Output the (x, y) coordinate of the center of the cell containing the given text.  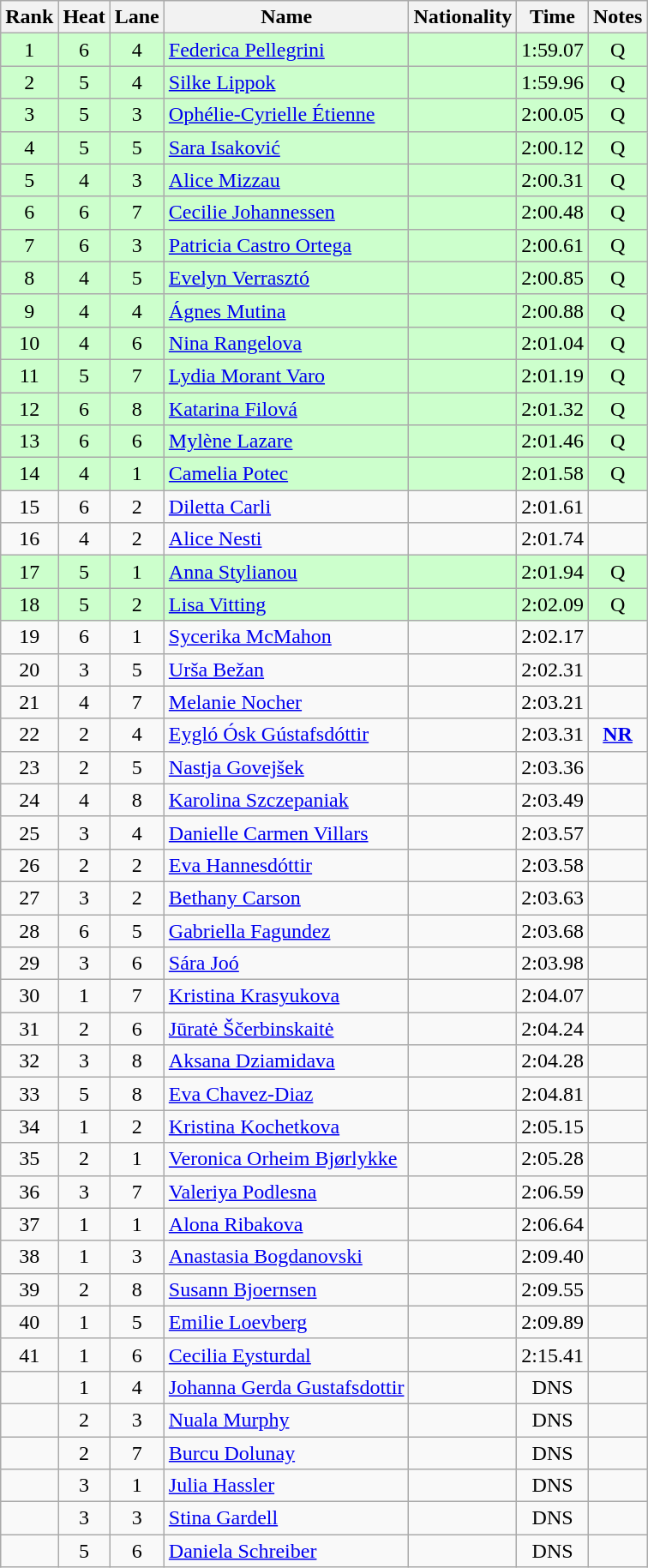
2:09.40 (553, 1257)
2:03.57 (553, 832)
Name (286, 17)
2:06.59 (553, 1192)
Valeriya Podlesna (286, 1192)
2:03.31 (553, 735)
13 (29, 442)
Gabriella Fagundez (286, 930)
30 (29, 996)
19 (29, 637)
32 (29, 1061)
18 (29, 604)
39 (29, 1289)
12 (29, 409)
2:02.31 (553, 670)
Nationality (463, 17)
2:03.68 (553, 930)
16 (29, 539)
Urša Bežan (286, 670)
Patricia Castro Ortega (286, 245)
Emilie Loevberg (286, 1322)
2:15.41 (553, 1355)
Alice Mizzau (286, 180)
2:01.94 (553, 572)
36 (29, 1192)
Stina Gardell (286, 1518)
Cecilie Johannessen (286, 213)
Alona Ribakova (286, 1224)
1:59.07 (553, 50)
2:09.89 (553, 1322)
Camelia Potec (286, 474)
2:01.46 (553, 442)
2:03.36 (553, 767)
2:04.24 (553, 1029)
28 (29, 930)
24 (29, 800)
2:00.12 (553, 147)
Kristina Kochetkova (286, 1126)
10 (29, 343)
2:00.88 (553, 310)
2:00.05 (553, 115)
9 (29, 310)
Aksana Dziamidava (286, 1061)
Ágnes Mutina (286, 310)
NR (617, 735)
2:05.28 (553, 1159)
Danielle Carmen Villars (286, 832)
40 (29, 1322)
Silke Lippok (286, 82)
Johanna Gerda Gustafsdottir (286, 1387)
25 (29, 832)
2:04.81 (553, 1094)
34 (29, 1126)
2:01.58 (553, 474)
Jūratė Ščerbinskaitė (286, 1029)
Lisa Vitting (286, 604)
2:01.32 (553, 409)
2:00.85 (553, 278)
Anastasia Bogdanovski (286, 1257)
Veronica Orheim Bjørlykke (286, 1159)
Sara Isaković (286, 147)
15 (29, 507)
Heat (84, 17)
17 (29, 572)
Rank (29, 17)
Diletta Carli (286, 507)
33 (29, 1094)
Anna Stylianou (286, 572)
37 (29, 1224)
41 (29, 1355)
2:04.28 (553, 1061)
Melanie Nocher (286, 702)
2:03.63 (553, 898)
Karolina Szczepaniak (286, 800)
2:03.58 (553, 865)
27 (29, 898)
2:01.74 (553, 539)
26 (29, 865)
2:00.31 (553, 180)
Daniela Schreiber (286, 1551)
Evelyn Verrasztó (286, 278)
2:01.19 (553, 375)
2:01.04 (553, 343)
2:05.15 (553, 1126)
Nastja Govejšek (286, 767)
Alice Nesti (286, 539)
Julia Hassler (286, 1486)
Nuala Murphy (286, 1420)
Ophélie-Cyrielle Étienne (286, 115)
Lane (137, 17)
21 (29, 702)
20 (29, 670)
35 (29, 1159)
Burcu Dolunay (286, 1453)
23 (29, 767)
2:02.17 (553, 637)
2:02.09 (553, 604)
Federica Pellegrini (286, 50)
Nina Rangelova (286, 343)
Notes (617, 17)
Sycerika McMahon (286, 637)
Eva Hannesdóttir (286, 865)
2:04.07 (553, 996)
2:03.49 (553, 800)
1:59.96 (553, 82)
2:09.55 (553, 1289)
Eygló Ósk Gústafsdóttir (286, 735)
Sára Joó (286, 964)
Eva Chavez-Diaz (286, 1094)
2:01.61 (553, 507)
Lydia Morant Varo (286, 375)
2:03.21 (553, 702)
2:03.98 (553, 964)
Kristina Krasyukova (286, 996)
Bethany Carson (286, 898)
31 (29, 1029)
22 (29, 735)
Cecilia Eysturdal (286, 1355)
2:06.64 (553, 1224)
11 (29, 375)
29 (29, 964)
14 (29, 474)
2:00.48 (553, 213)
Mylène Lazare (286, 442)
38 (29, 1257)
2:00.61 (553, 245)
Susann Bjoernsen (286, 1289)
Katarina Filová (286, 409)
Time (553, 17)
